Determine the [x, y] coordinate at the center of the cell enclosing the given text.  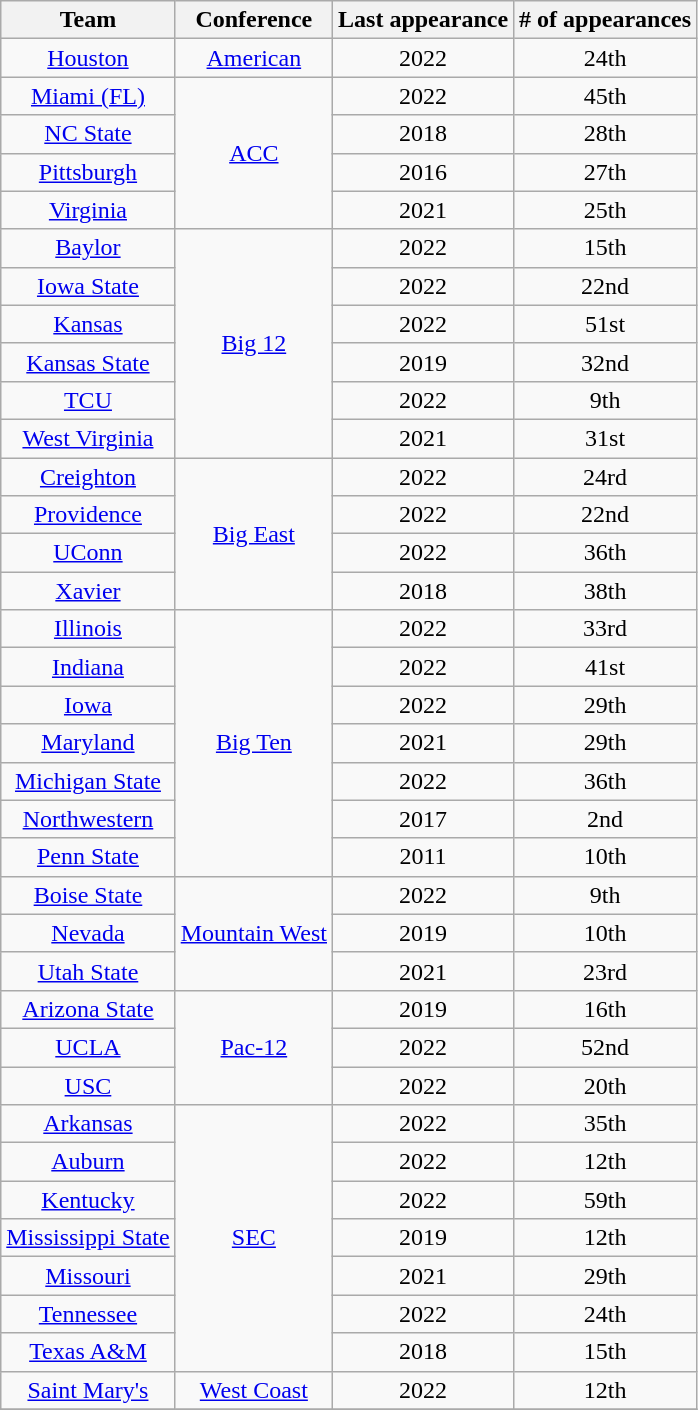
35th [606, 1124]
38th [606, 591]
Team [88, 20]
33rd [606, 629]
51st [606, 324]
32nd [606, 362]
28th [606, 134]
2017 [424, 819]
Kansas State [88, 362]
Big East [254, 534]
Utah State [88, 971]
Tennessee [88, 1314]
Baylor [88, 248]
NC State [88, 134]
Pac-12 [254, 1047]
Mountain West [254, 933]
Big 12 [254, 343]
Iowa [88, 705]
Mississippi State [88, 1238]
41st [606, 667]
25th [606, 210]
Providence [88, 515]
52nd [606, 1047]
Last appearance [424, 20]
Kentucky [88, 1200]
Virginia [88, 210]
20th [606, 1085]
Miami (FL) [88, 96]
Conference [254, 20]
Arkansas [88, 1124]
24rd [606, 477]
2016 [424, 172]
Indiana [88, 667]
2nd [606, 819]
TCU [88, 400]
UCLA [88, 1047]
Arizona State [88, 1009]
45th [606, 96]
West Virginia [88, 438]
Penn State [88, 857]
Saint Mary's [88, 1390]
Xavier [88, 591]
ACC [254, 153]
SEC [254, 1238]
Missouri [88, 1276]
Houston [88, 58]
UConn [88, 553]
27th [606, 172]
Big Ten [254, 743]
2011 [424, 857]
Texas A&M [88, 1352]
31st [606, 438]
16th [606, 1009]
Northwestern [88, 819]
Nevada [88, 933]
Boise State [88, 895]
Kansas [88, 324]
23rd [606, 971]
59th [606, 1200]
Pittsburgh [88, 172]
Maryland [88, 743]
Creighton [88, 477]
American [254, 58]
Michigan State [88, 781]
Iowa State [88, 286]
USC [88, 1085]
# of appearances [606, 20]
Auburn [88, 1162]
Illinois [88, 629]
West Coast [254, 1390]
